From the cell containing the given text, extract its center point as (X, Y) coordinate. 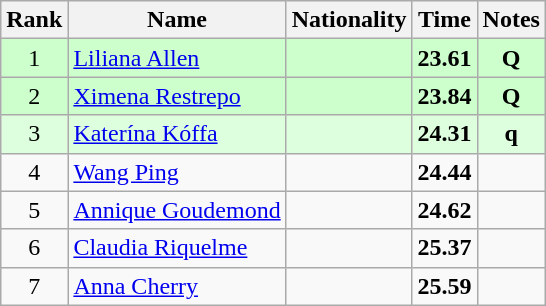
Annique Goudemond (177, 210)
Time (444, 20)
24.62 (444, 210)
Anna Cherry (177, 286)
5 (34, 210)
25.37 (444, 248)
Wang Ping (177, 172)
Name (177, 20)
2 (34, 96)
24.31 (444, 134)
Notes (511, 20)
Nationality (349, 20)
3 (34, 134)
4 (34, 172)
Liliana Allen (177, 58)
25.59 (444, 286)
Katerína Kóffa (177, 134)
24.44 (444, 172)
Ximena Restrepo (177, 96)
7 (34, 286)
Rank (34, 20)
23.84 (444, 96)
6 (34, 248)
q (511, 134)
23.61 (444, 58)
1 (34, 58)
Claudia Riquelme (177, 248)
